Return (x, y) of the center of cell containing provided text 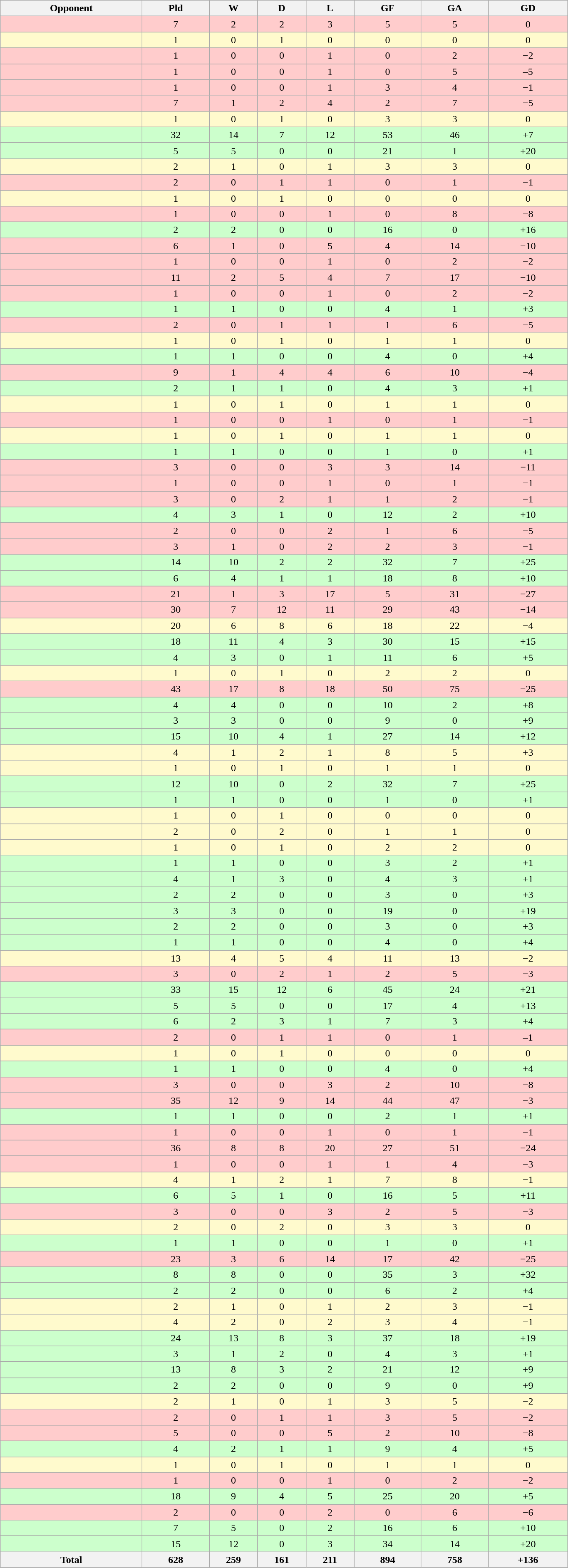
46 (454, 135)
628 (176, 1560)
+32 (528, 1275)
+7 (528, 135)
L (330, 8)
161 (282, 1560)
+15 (528, 641)
47 (454, 1101)
+13 (528, 1006)
45 (388, 990)
Opponent (72, 8)
GD (528, 8)
+16 (528, 230)
211 (330, 1560)
Pld (176, 8)
–1 (528, 1037)
Total (72, 1560)
+12 (528, 737)
+8 (528, 705)
W (233, 8)
GF (388, 8)
758 (454, 1560)
894 (388, 1560)
+136 (528, 1560)
36 (176, 1148)
23 (176, 1259)
−6 (528, 1512)
22 (454, 626)
−14 (528, 610)
D (282, 8)
25 (388, 1496)
42 (454, 1259)
19 (388, 910)
−24 (528, 1148)
−27 (528, 594)
34 (388, 1544)
+21 (528, 990)
259 (233, 1560)
51 (454, 1148)
33 (176, 990)
GA (454, 8)
37 (388, 1338)
29 (388, 610)
31 (454, 594)
75 (454, 689)
44 (388, 1101)
+11 (528, 1195)
−11 (528, 467)
–5 (528, 72)
50 (388, 689)
53 (388, 135)
